Extract the (X, Y) coordinate from the center of the cell holding the provided text.  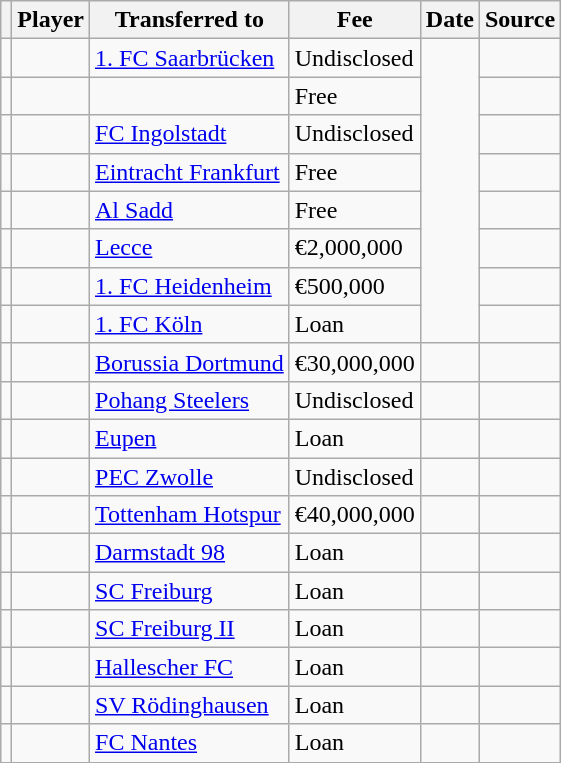
Eintracht Frankfurt (190, 172)
€40,000,000 (354, 515)
Lecce (190, 248)
Fee (354, 20)
SC Freiburg II (190, 629)
€30,000,000 (354, 362)
Date (450, 20)
€2,000,000 (354, 248)
Tottenham Hotspur (190, 515)
Hallescher FC (190, 667)
PEC Zwolle (190, 477)
1. FC Saarbrücken (190, 58)
Pohang Steelers (190, 400)
Darmstadt 98 (190, 553)
FC Nantes (190, 743)
Transferred to (190, 20)
SC Freiburg (190, 591)
FC Ingolstadt (190, 134)
Player (51, 20)
€500,000 (354, 286)
Source (520, 20)
Eupen (190, 438)
1. FC Köln (190, 324)
SV Rödinghausen (190, 705)
Al Sadd (190, 210)
Borussia Dortmund (190, 362)
1. FC Heidenheim (190, 286)
